Output the [x, y] coordinate of the center of the cell containing the given text.  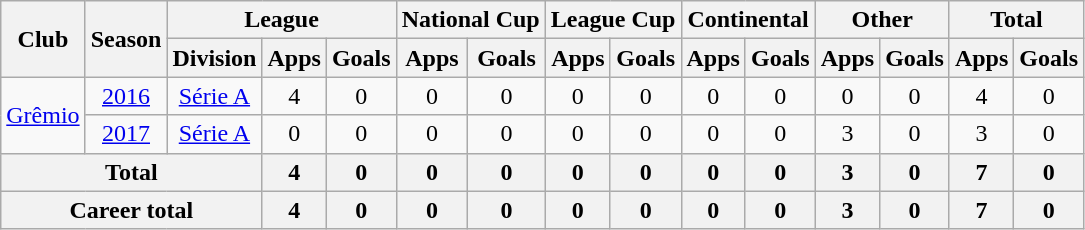
Division [214, 58]
Continental [748, 20]
Club [43, 39]
League [282, 20]
2016 [126, 96]
Other [882, 20]
2017 [126, 134]
Career total [132, 210]
Grêmio [43, 115]
League Cup [613, 20]
Season [126, 39]
National Cup [470, 20]
